Pinpoint the cell where the given text exists, returning its [X, Y] midpoint coordinate. 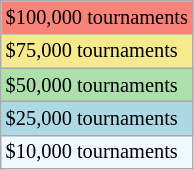
$100,000 tournaments [97, 17]
$50,000 tournaments [97, 85]
$75,000 tournaments [97, 51]
$10,000 tournaments [97, 152]
$25,000 tournaments [97, 118]
